Return [x, y] of the center of cell containing provided text 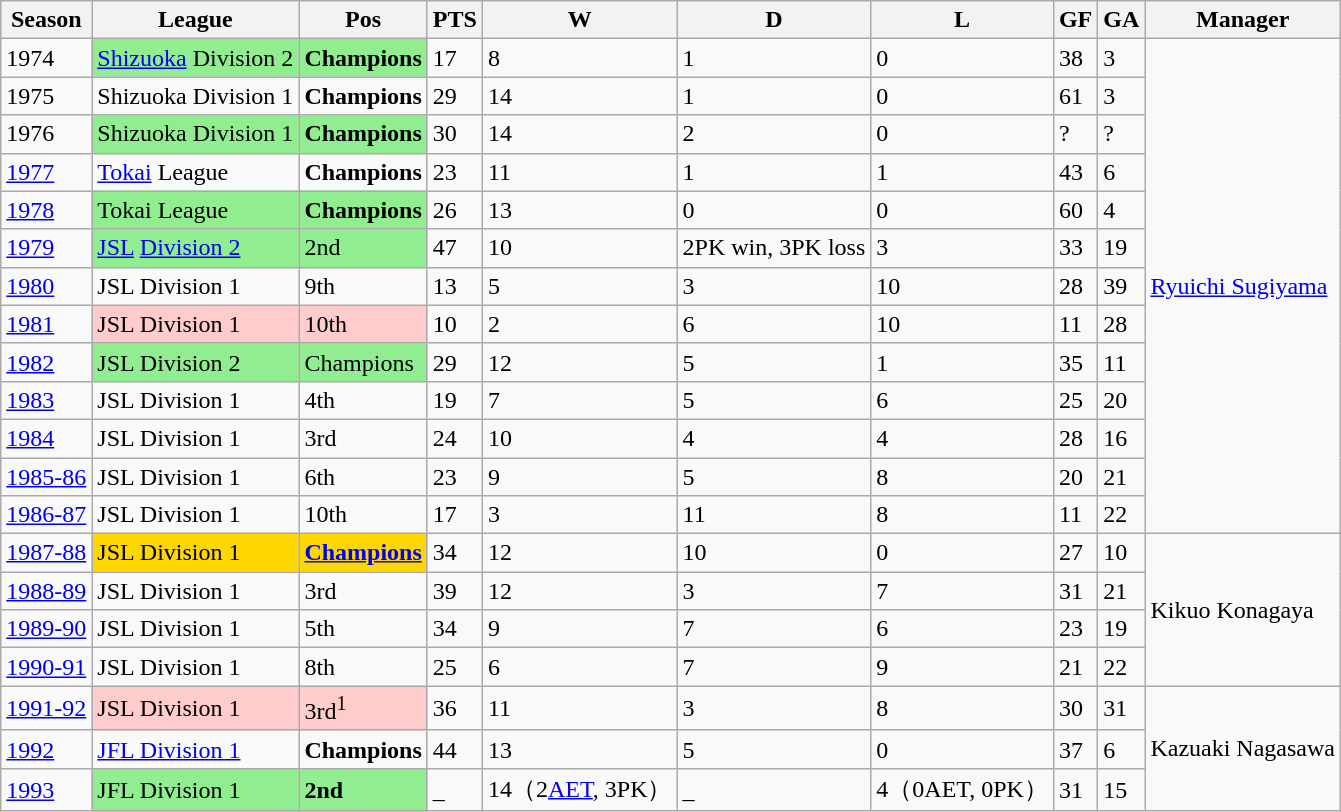
Pos [363, 20]
16 [1122, 438]
Season [46, 20]
37 [1075, 749]
14（2AET, 3PK） [580, 790]
1988-89 [46, 591]
1990-91 [46, 667]
27 [1075, 553]
PTS [454, 20]
8th [363, 667]
W [580, 20]
1993 [46, 790]
D [774, 20]
36 [454, 708]
6th [363, 477]
GA [1122, 20]
5th [363, 629]
2PK win, 3PK loss [774, 248]
Shizuoka Division 2 [196, 58]
1975 [46, 96]
60 [1075, 210]
Manager [1243, 20]
1974 [46, 58]
Kazuaki Nagasawa [1243, 748]
1987-88 [46, 553]
1976 [46, 134]
Ryuichi Sugiyama [1243, 286]
1978 [46, 210]
33 [1075, 248]
4（0AET, 0PK） [962, 790]
1985-86 [46, 477]
League [196, 20]
GF [1075, 20]
1977 [46, 172]
1984 [46, 438]
1992 [46, 749]
43 [1075, 172]
1982 [46, 362]
35 [1075, 362]
24 [454, 438]
47 [454, 248]
3rd1 [363, 708]
4th [363, 400]
44 [454, 749]
L [962, 20]
1986-87 [46, 515]
1980 [46, 286]
1989-90 [46, 629]
1983 [46, 400]
1981 [46, 324]
9th [363, 286]
Kikuo Konagaya [1243, 610]
38 [1075, 58]
61 [1075, 96]
26 [454, 210]
15 [1122, 790]
1979 [46, 248]
1991-92 [46, 708]
